Identify which cell holds the provided text, then report its (X, Y) central coordinate. 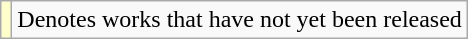
Denotes works that have not yet been released (240, 20)
